Return the [X, Y] coordinate for the center point of the cell that contains the specified text.  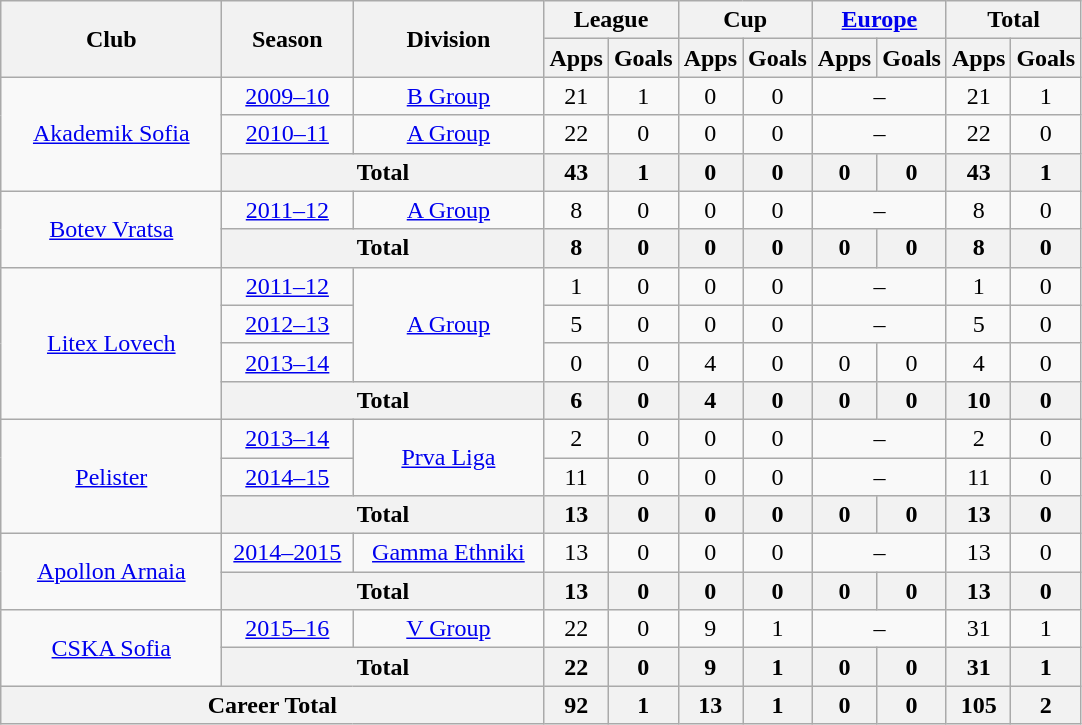
Career Total [272, 705]
V Group [448, 629]
105 [978, 705]
Europe [879, 20]
Division [448, 39]
B Group [448, 96]
Botev Vratsa [112, 229]
Season [288, 39]
Pelister [112, 476]
Prva Liga [448, 457]
League [611, 20]
2012–13 [288, 324]
2015–16 [288, 629]
CSKA Sofia [112, 648]
6 [576, 400]
10 [978, 400]
Cup [745, 20]
2010–11 [288, 134]
Akademik Sofia [112, 134]
92 [576, 705]
2009–10 [288, 96]
Club [112, 39]
2014–2015 [288, 553]
Gamma Ethniki [448, 553]
Litex Lovech [112, 343]
2014–15 [288, 477]
Apollon Arnaia [112, 572]
